Detect which cell encompasses the target text, then output its [X, Y] center coordinate. 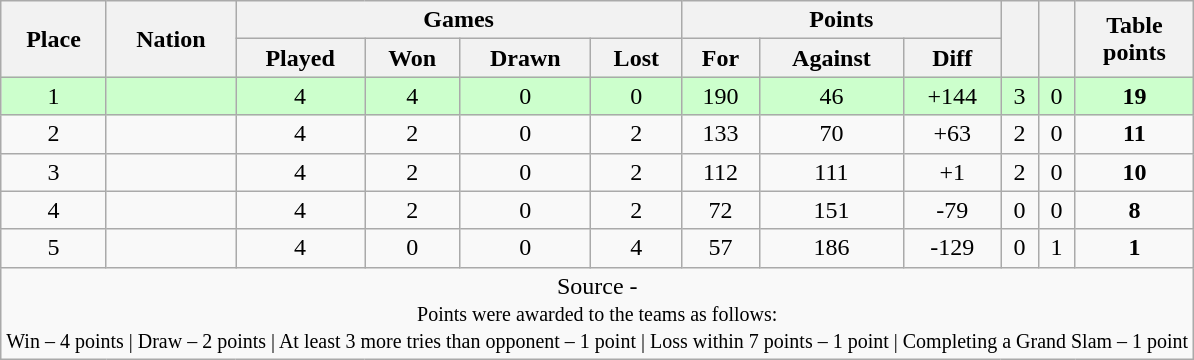
5 [54, 248]
19 [1134, 96]
Points [842, 20]
8 [1134, 210]
+63 [952, 134]
190 [721, 96]
72 [721, 210]
151 [831, 210]
57 [721, 248]
Drawn [526, 58]
Place [54, 39]
+144 [952, 96]
-79 [952, 210]
Lost [636, 58]
Games [459, 20]
46 [831, 96]
10 [1134, 172]
-129 [952, 248]
Nation [170, 39]
Played [300, 58]
+1 [952, 172]
Diff [952, 58]
Against [831, 58]
133 [721, 134]
For [721, 58]
70 [831, 134]
186 [831, 248]
Tablepoints [1134, 39]
Won [412, 58]
112 [721, 172]
11 [1134, 134]
111 [831, 172]
